Return the [X, Y] coordinate for the center point of the cell that contains the specified text.  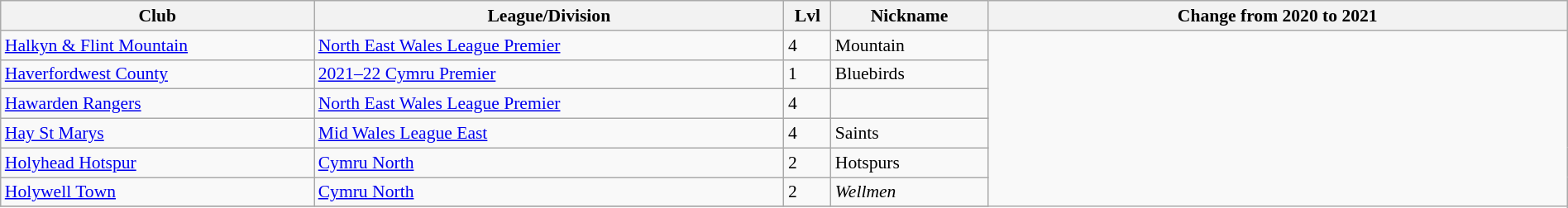
2021–22 Cymru Premier [549, 74]
Hotspurs [910, 163]
League/Division [549, 16]
Hay St Marys [157, 134]
Change from 2020 to 2021 [1277, 16]
Hawarden Rangers [157, 104]
Mountain [910, 45]
Haverfordwest County [157, 74]
Bluebirds [910, 74]
Lvl [807, 16]
Mid Wales League East [549, 134]
1 [807, 74]
Club [157, 16]
Holyhead Hotspur [157, 163]
Nickname [910, 16]
Halkyn & Flint Mountain [157, 45]
Saints [910, 134]
Wellmen [910, 192]
Holywell Town [157, 192]
